Locate the cell with the specified text and output its [X, Y] center coordinate. 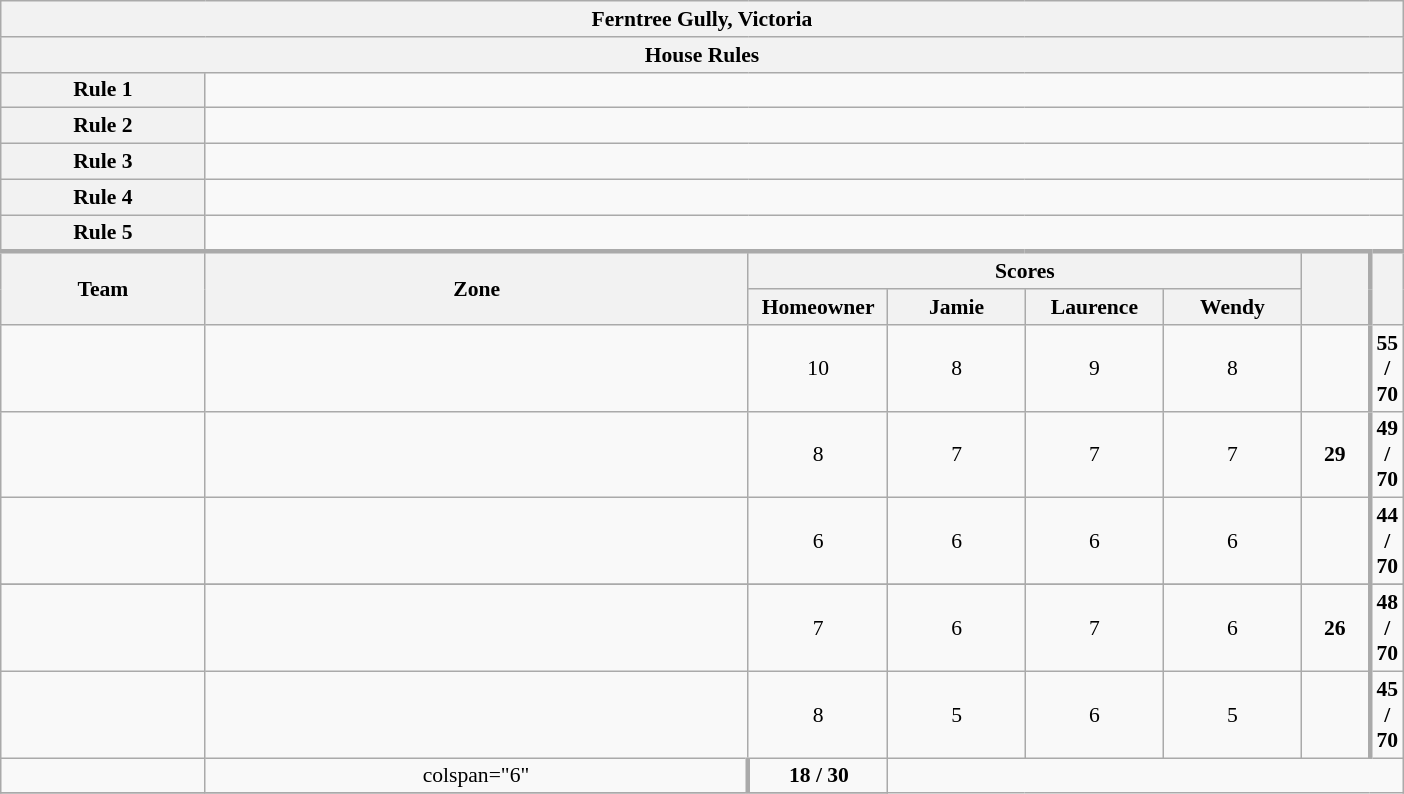
Rule 5 [103, 234]
Wendy [1233, 307]
9 [1094, 368]
49 / 70 [1386, 454]
Rule 2 [103, 126]
55 / 70 [1386, 368]
colspan="6" [476, 776]
Jamie [956, 307]
Zone [476, 288]
45 / 70 [1386, 714]
10 [818, 368]
26 [1336, 628]
Laurence [1094, 307]
Rule 4 [103, 197]
Rule 1 [103, 90]
Homeowner [818, 307]
Ferntree Gully, Victoria [702, 19]
House Rules [702, 55]
Rule 3 [103, 162]
18 / 30 [818, 776]
29 [1336, 454]
Scores [1024, 270]
48 / 70 [1386, 628]
Team [103, 288]
44 / 70 [1386, 542]
